Return the (x, y) coordinate for the center point of the cell that contains the specified text.  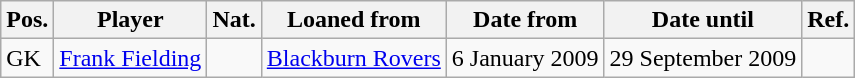
Date until (703, 20)
GK (28, 58)
Pos. (28, 20)
6 January 2009 (525, 58)
Frank Fielding (130, 58)
Date from (525, 20)
Blackburn Rovers (354, 58)
Ref. (828, 20)
Loaned from (354, 20)
Nat. (234, 20)
29 September 2009 (703, 58)
Player (130, 20)
